Output the (X, Y) coordinate of the center of the cell containing the given text.  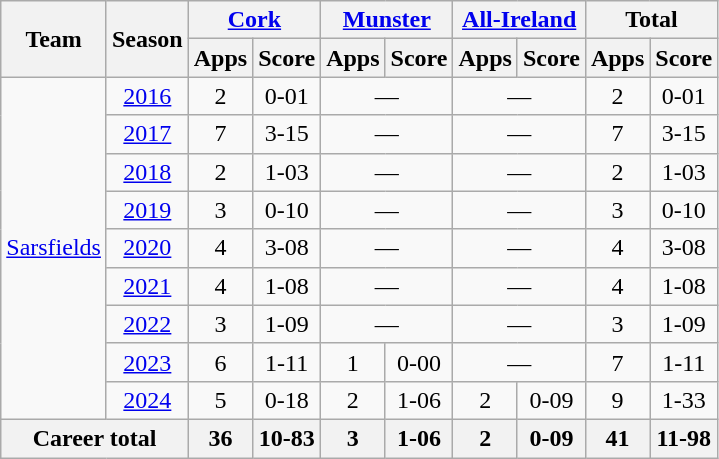
Munster (387, 20)
2023 (147, 362)
5 (220, 400)
2024 (147, 400)
2022 (147, 324)
2016 (147, 96)
2018 (147, 172)
2021 (147, 286)
All-Ireland (519, 20)
1-33 (684, 400)
Team (54, 39)
2020 (147, 248)
2019 (147, 210)
10-83 (287, 438)
9 (617, 400)
0-18 (287, 400)
Sarsfields (54, 248)
Total (651, 20)
Career total (94, 438)
2017 (147, 134)
41 (617, 438)
1 (353, 362)
11-98 (684, 438)
6 (220, 362)
36 (220, 438)
0-00 (419, 362)
Cork (254, 20)
Season (147, 39)
